Locate the cell with the specified text and output its (X, Y) center coordinate. 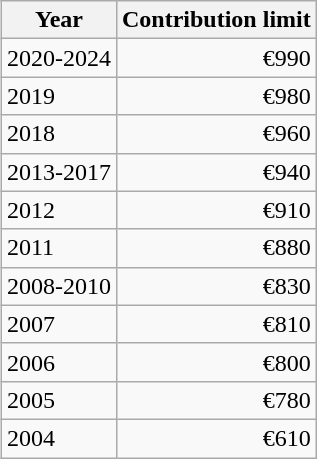
€830 (216, 286)
2013-2017 (58, 172)
€610 (216, 438)
2019 (58, 96)
€940 (216, 172)
€880 (216, 248)
Year (58, 20)
€980 (216, 96)
2011 (58, 248)
€910 (216, 210)
2020-2024 (58, 58)
€960 (216, 134)
2006 (58, 362)
2012 (58, 210)
€800 (216, 362)
2008-2010 (58, 286)
2004 (58, 438)
Contribution limit (216, 20)
€810 (216, 324)
€990 (216, 58)
2005 (58, 400)
€780 (216, 400)
2007 (58, 324)
2018 (58, 134)
